Determine the (X, Y) coordinate at the center of the cell enclosing the given text.  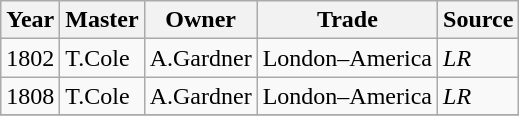
Source (478, 20)
Year (30, 20)
Owner (200, 20)
Master (102, 20)
Trade (347, 20)
1808 (30, 96)
1802 (30, 58)
